Detect which cell encompasses the target text, then output its (X, Y) center coordinate. 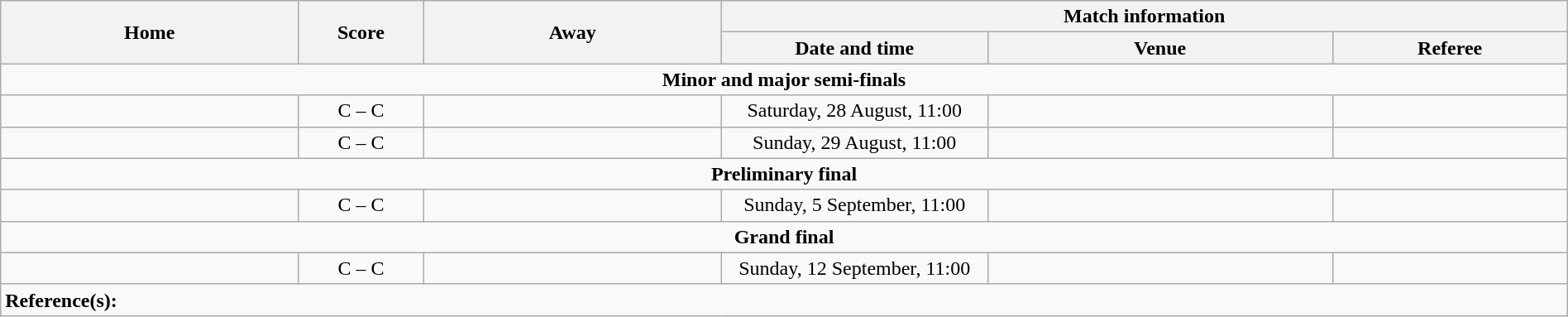
Referee (1450, 48)
Preliminary final (784, 174)
Match information (1145, 17)
Date and time (854, 48)
Minor and major semi-finals (784, 79)
Home (150, 32)
Score (361, 32)
Sunday, 29 August, 11:00 (854, 142)
Reference(s): (784, 300)
Grand final (784, 237)
Sunday, 5 September, 11:00 (854, 205)
Away (572, 32)
Saturday, 28 August, 11:00 (854, 111)
Venue (1159, 48)
Sunday, 12 September, 11:00 (854, 268)
